Capture the cell that displays the provided text and extract its [x, y] central coordinate. 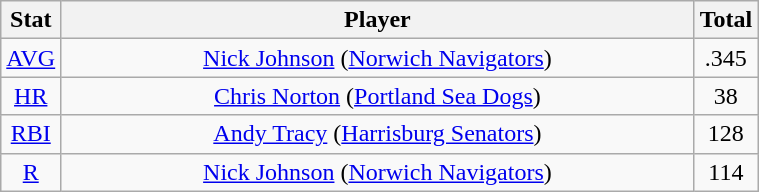
128 [726, 134]
114 [726, 172]
AVG [31, 58]
HR [31, 96]
Andy Tracy (Harrisburg Senators) [378, 134]
R [31, 172]
Chris Norton (Portland Sea Dogs) [378, 96]
Total [726, 20]
Stat [31, 20]
RBI [31, 134]
Player [378, 20]
.345 [726, 58]
38 [726, 96]
